Return [X, Y] of the center of cell containing provided text 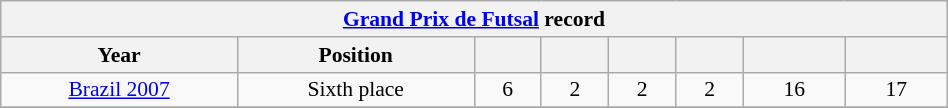
Position [356, 55]
Sixth place [356, 90]
Year [120, 55]
Grand Prix de Futsal record [474, 19]
17 [896, 90]
16 [794, 90]
Brazil 2007 [120, 90]
6 [508, 90]
